Scan for the cell matching the given text and deliver its [X, Y] coordinate at center. 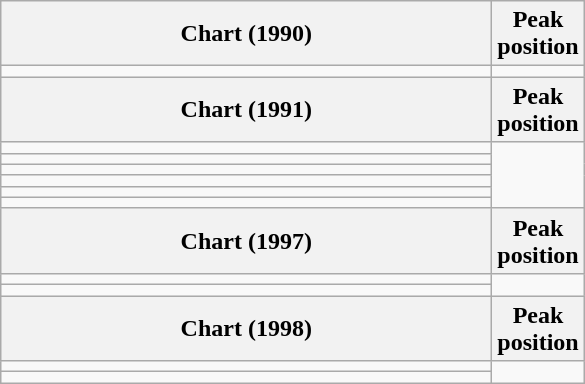
Chart (1990) [246, 34]
Chart (1997) [246, 240]
Chart (1991) [246, 110]
Chart (1998) [246, 328]
